Provide the [x, y] coordinate of the cell's center where the given text is located.  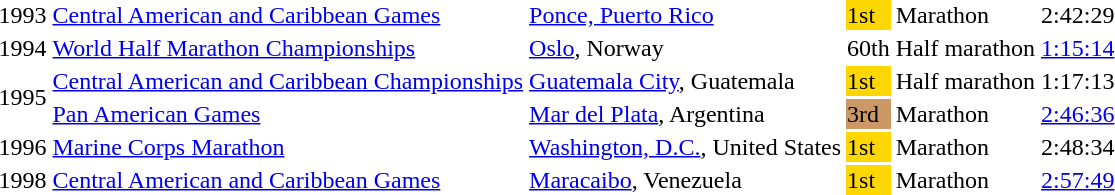
Oslo, Norway [686, 48]
World Half Marathon Championships [288, 48]
Washington, D.C., United States [686, 147]
60th [869, 48]
Mar del Plata, Argentina [686, 114]
Marine Corps Marathon [288, 147]
Maracaibo, Venezuela [686, 180]
3rd [869, 114]
Central American and Caribbean Championships [288, 81]
Ponce, Puerto Rico [686, 15]
Pan American Games [288, 114]
Guatemala City, Guatemala [686, 81]
